For the text-containing cell, return its midpoint in [x, y] coordinate format. 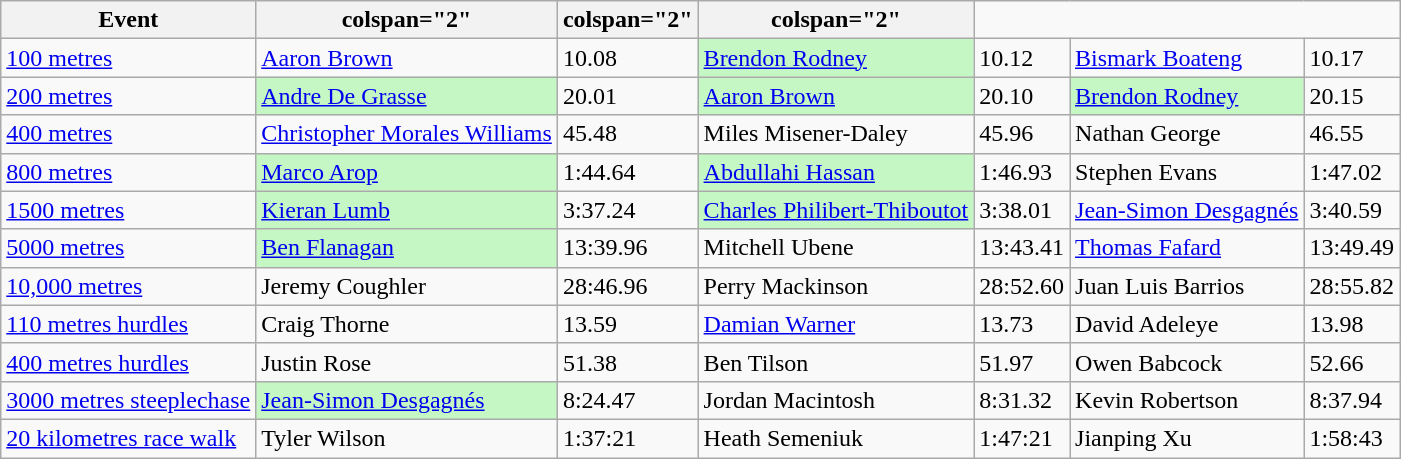
3:38.01 [1022, 210]
Charles Philibert-Thiboutot [836, 210]
28:46.96 [628, 286]
1:37:21 [628, 438]
Kieran Lumb [407, 210]
8:31.32 [1022, 400]
10.12 [1022, 58]
10.17 [1352, 58]
13:39.96 [628, 248]
1500 metres [128, 210]
13:49.49 [1352, 248]
Justin Rose [407, 362]
1:44.64 [628, 172]
Andre De Grasse [407, 96]
Christopher Morales Williams [407, 134]
20.15 [1352, 96]
Stephen Evans [1187, 172]
20.10 [1022, 96]
1:47:21 [1022, 438]
10.08 [628, 58]
13.98 [1352, 324]
13.59 [628, 324]
10,000 metres [128, 286]
Ben Flanagan [407, 248]
Heath Semeniuk [836, 438]
Damian Warner [836, 324]
Kevin Robertson [1187, 400]
Craig Thorne [407, 324]
8:24.47 [628, 400]
800 metres [128, 172]
Jeremy Coughler [407, 286]
Ben Tilson [836, 362]
28:52.60 [1022, 286]
3000 metres steeplechase [128, 400]
Miles Misener-Daley [836, 134]
Juan Luis Barrios [1187, 286]
52.66 [1352, 362]
Jordan Macintosh [836, 400]
28:55.82 [1352, 286]
45.96 [1022, 134]
5000 metres [128, 248]
1:46.93 [1022, 172]
Abdullahi Hassan [836, 172]
Owen Babcock [1187, 362]
13.73 [1022, 324]
3:37.24 [628, 210]
Bismark Boateng [1187, 58]
Thomas Fafard [1187, 248]
400 metres [128, 134]
13:43.41 [1022, 248]
51.97 [1022, 362]
20 kilometres race walk [128, 438]
45.48 [628, 134]
David Adeleye [1187, 324]
3:40.59 [1352, 210]
1:58:43 [1352, 438]
20.01 [628, 96]
Nathan George [1187, 134]
Event [128, 20]
8:37.94 [1352, 400]
Mitchell Ubene [836, 248]
1:47.02 [1352, 172]
110 metres hurdles [128, 324]
Tyler Wilson [407, 438]
Perry Mackinson [836, 286]
51.38 [628, 362]
200 metres [128, 96]
100 metres [128, 58]
400 metres hurdles [128, 362]
Jianping Xu [1187, 438]
46.55 [1352, 134]
Marco Arop [407, 172]
